For the text-containing cell, return its midpoint in [X, Y] coordinate format. 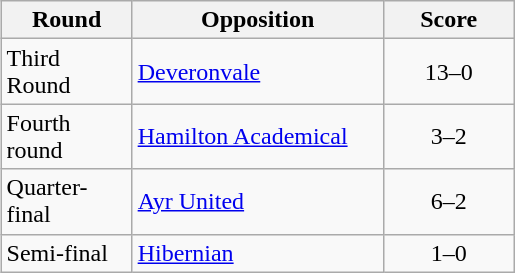
Semi-final [66, 253]
6–2 [448, 202]
Score [448, 20]
Third Round [66, 72]
13–0 [448, 72]
3–2 [448, 136]
Deveronvale [258, 72]
Fourth round [66, 136]
1–0 [448, 253]
Ayr United [258, 202]
Opposition [258, 20]
Hamilton Academical [258, 136]
Hibernian [258, 253]
Quarter-final [66, 202]
Round [66, 20]
